Capture the cell that displays the provided text and extract its [x, y] central coordinate. 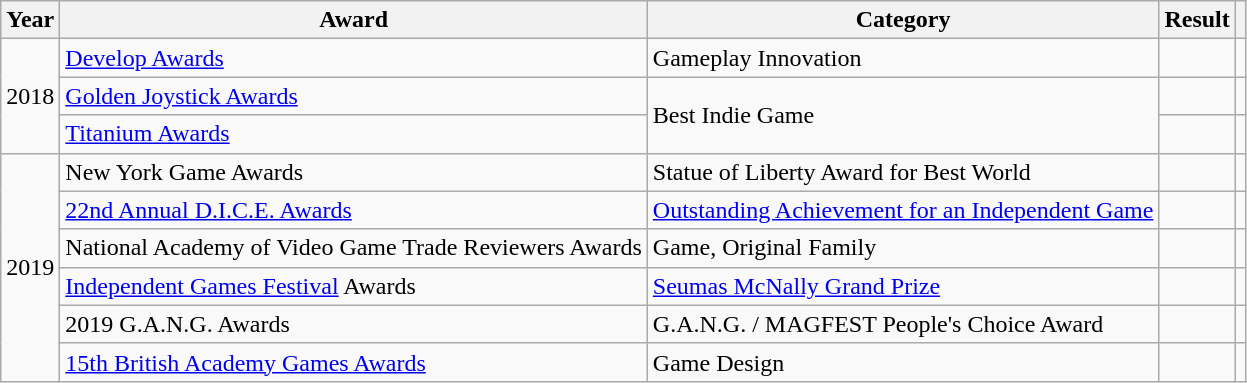
Award [354, 20]
Gameplay Innovation [903, 58]
Seumas McNally Grand Prize [903, 286]
Independent Games Festival Awards [354, 286]
Develop Awards [354, 58]
2019 G.A.N.G. Awards [354, 324]
Best Indie Game [903, 115]
New York Game Awards [354, 172]
Golden Joystick Awards [354, 96]
Game, Original Family [903, 248]
National Academy of Video Game Trade Reviewers Awards [354, 248]
22nd Annual D.I.C.E. Awards [354, 210]
G.A.N.G. / MAGFEST People's Choice Award [903, 324]
2019 [30, 267]
Outstanding Achievement for an Independent Game [903, 210]
Result [1197, 20]
Statue of Liberty Award for Best World [903, 172]
2018 [30, 96]
15th British Academy Games Awards [354, 362]
Category [903, 20]
Game Design [903, 362]
Year [30, 20]
Titanium Awards [354, 134]
